Capture the cell that displays the provided text and extract its (x, y) central coordinate. 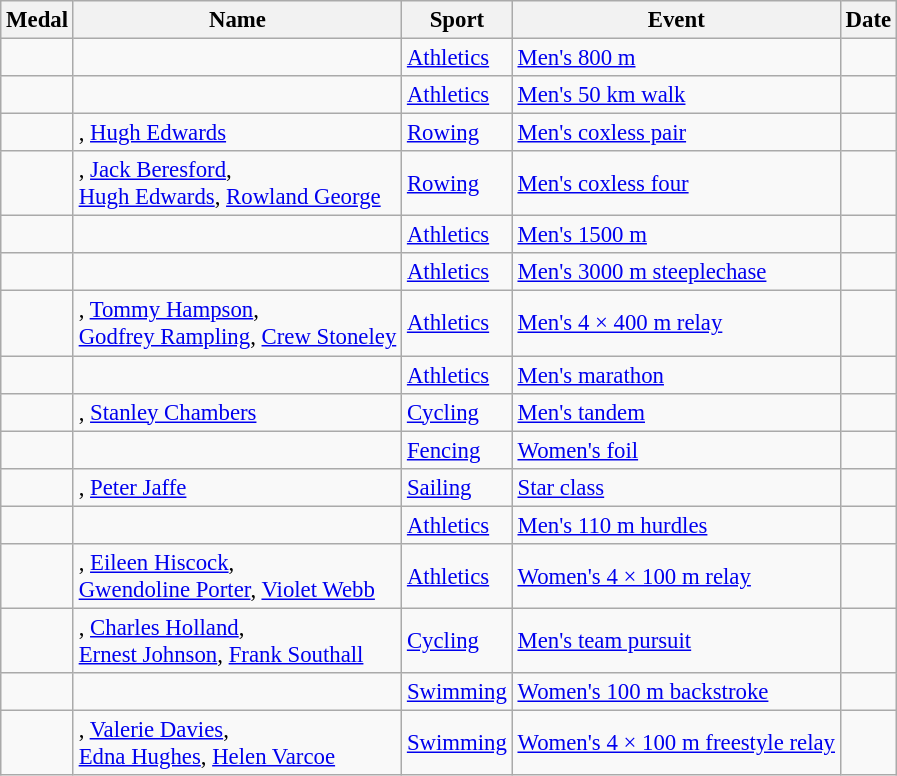
Men's coxless four (676, 184)
Men's marathon (676, 375)
Star class (676, 487)
Men's 50 km walk (676, 95)
Men's coxless pair (676, 133)
, Tommy Hampson,Godfrey Rampling, Crew Stoneley (237, 324)
, Eileen Hiscock,Gwendoline Porter, Violet Webb (237, 576)
Name (237, 20)
, Jack Beresford,Hugh Edwards, Rowland George (237, 184)
Men's 3000 m steeplechase (676, 273)
Women's 4 × 100 m relay (676, 576)
, Hugh Edwards (237, 133)
Men's 1500 m (676, 235)
Men's tandem (676, 412)
Women's 4 × 100 m freestyle relay (676, 742)
Men's team pursuit (676, 640)
Women's 100 m backstroke (676, 692)
Sport (458, 20)
, Charles Holland,Ernest Johnson, Frank Southall (237, 640)
Men's 110 m hurdles (676, 525)
Date (868, 20)
Men's 800 m (676, 58)
, Stanley Chambers (237, 412)
Women's foil (676, 450)
Sailing (458, 487)
Fencing (458, 450)
, Valerie Davies,Edna Hughes, Helen Varcoe (237, 742)
Men's 4 × 400 m relay (676, 324)
Event (676, 20)
, Peter Jaffe (237, 487)
Medal (38, 20)
